Locate the cell with the specified text and output its (X, Y) center coordinate. 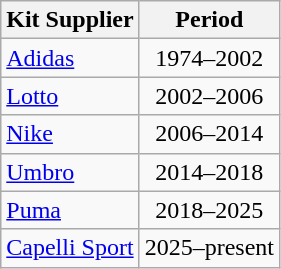
Kit Supplier (70, 20)
Lotto (70, 96)
1974–2002 (209, 58)
2018–2025 (209, 210)
Puma (70, 210)
Capelli Sport (70, 248)
2006–2014 (209, 134)
2002–2006 (209, 96)
Umbro (70, 172)
2014–2018 (209, 172)
Period (209, 20)
Adidas (70, 58)
Nike (70, 134)
2025–present (209, 248)
